Scan for the cell matching the given text and deliver its [x, y] coordinate at center. 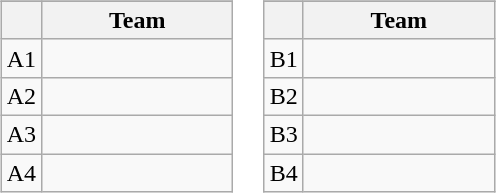
B2 [284, 96]
A2 [21, 96]
B3 [284, 134]
A4 [21, 173]
A3 [21, 134]
B1 [284, 58]
A1 [21, 58]
B4 [284, 173]
